Determine the (X, Y) coordinate at the center of the cell enclosing the given text.  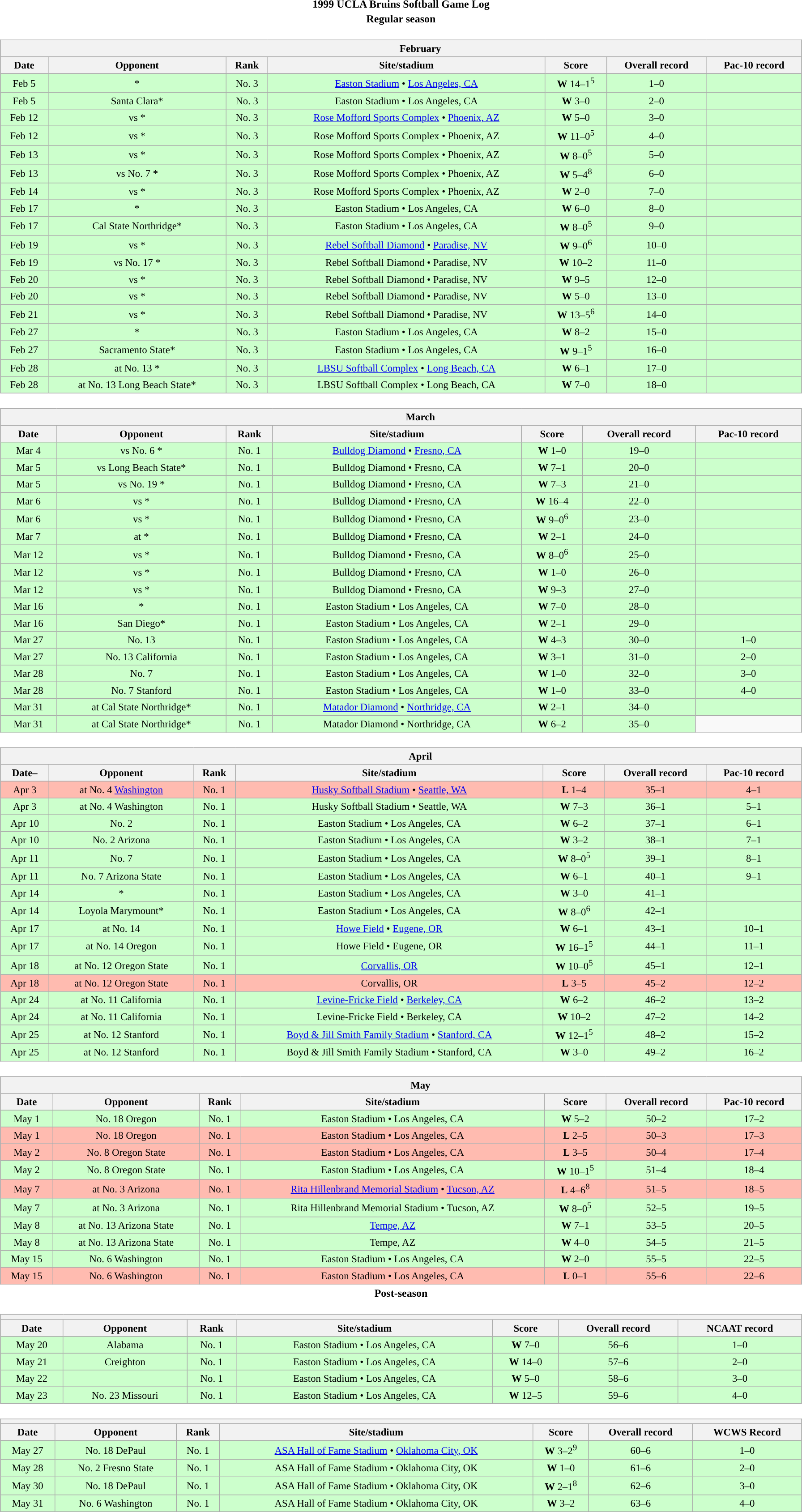
29–0 (639, 623)
17–4 (754, 1152)
60–6 (640, 1450)
63–6 (640, 1503)
26–0 (639, 572)
34–0 (639, 707)
L 2–5 (576, 1135)
W 4–3 (552, 640)
53–5 (656, 1226)
25–0 (639, 555)
at No. 14 Oregon (121, 946)
W 10–05 (574, 965)
W 5–2 (576, 1119)
vs No. 19 * (141, 484)
W 12–15 (574, 1034)
Loyola Marymount* (121, 910)
W 12–5 (525, 1395)
8–1 (754, 858)
6–1 (754, 824)
Santa Clara* (137, 101)
17–2 (754, 1119)
May 23 (32, 1395)
W 16–4 (552, 501)
W 8–2 (576, 332)
March (401, 417)
12–2 (754, 983)
No. 7 Arizona State (121, 876)
12–0 (657, 280)
16–2 (754, 1052)
18–5 (754, 1189)
18–4 (754, 1170)
Cal State Northridge* (137, 226)
vs No. 17 * (137, 263)
W 5–48 (576, 173)
62–6 (640, 1486)
W 6–0 (576, 208)
22–5 (754, 1259)
5–0 (657, 154)
52–5 (656, 1208)
No. 13 (141, 640)
Feb 14 (24, 191)
May 30 (28, 1486)
vs No. 6 * (141, 451)
6–0 (657, 173)
May 31 (28, 1503)
23–0 (639, 519)
55–5 (656, 1259)
at No. 13 Long Beach State* (137, 384)
17–0 (657, 368)
May 20 (32, 1345)
31–0 (639, 657)
12–1 (754, 965)
32–0 (639, 673)
54–5 (656, 1243)
21–0 (639, 484)
20–0 (639, 467)
33–0 (639, 690)
NCAAT record (740, 1328)
14–0 (657, 314)
16–0 (657, 350)
18–0 (657, 384)
Creighton (125, 1362)
No. 7 Stanford (141, 690)
at * (141, 537)
37–1 (655, 824)
No. 13 California (141, 657)
21–5 (754, 1243)
42–1 (655, 910)
W 10–15 (576, 1170)
W 9–5 (576, 280)
4–1 (754, 790)
L 0–1 (576, 1276)
May (401, 1085)
WCWS Record (747, 1432)
San Diego* (141, 623)
7–1 (754, 840)
9–0 (657, 226)
55–6 (656, 1276)
10–0 (657, 245)
W 3–1 (552, 657)
February (401, 48)
41–1 (655, 893)
22–0 (639, 501)
L 4–68 (576, 1189)
51–4 (656, 1170)
50–3 (656, 1135)
W 13–56 (576, 314)
50–4 (656, 1152)
40–1 (655, 876)
45–2 (655, 983)
Mar 4 (29, 451)
58–6 (619, 1378)
11–0 (657, 263)
50–2 (656, 1119)
28–0 (639, 606)
at No. 14 (121, 928)
7–0 (657, 191)
44–1 (655, 946)
43–1 (655, 928)
5–1 (754, 807)
17–3 (754, 1135)
61–6 (640, 1468)
No. 2 Arizona (121, 840)
14–2 (754, 1017)
13–0 (657, 296)
56–6 (619, 1345)
20–5 (754, 1226)
No. 2 Fresno State (116, 1468)
W 11–05 (576, 136)
W 3–29 (561, 1450)
Alabama (125, 1345)
W 4–0 (576, 1243)
at No. 13 * (137, 368)
48–2 (655, 1034)
Sacramento State* (137, 350)
51–5 (656, 1189)
15–2 (754, 1034)
10–1 (754, 928)
May 28 (28, 1468)
35–1 (655, 790)
May 21 (32, 1362)
vs No. 7 * (137, 173)
9–1 (754, 876)
W 14–15 (576, 83)
15–0 (657, 332)
19–5 (754, 1208)
May 27 (28, 1450)
24–0 (639, 537)
22–6 (754, 1276)
39–1 (655, 858)
Feb 21 (24, 314)
30–0 (639, 640)
May 22 (32, 1378)
36–1 (655, 807)
49–2 (655, 1052)
38–1 (655, 840)
vs Long Beach State* (141, 467)
W 9–3 (552, 589)
Mar 7 (29, 537)
27–0 (639, 589)
W 14–0 (525, 1362)
46–2 (655, 1000)
19–0 (639, 451)
11–1 (754, 946)
W 2–18 (561, 1486)
47–2 (655, 1017)
No. 2 (121, 824)
57–6 (619, 1362)
April (401, 756)
45–1 (655, 965)
59–6 (619, 1395)
13–2 (754, 1000)
Date– (25, 773)
L 1–4 (574, 790)
W 9–15 (576, 350)
8–0 (657, 208)
No. 23 Missouri (125, 1395)
W 16–15 (574, 946)
35–0 (639, 724)
